Output the (x, y) coordinate of the center of the cell containing the given text.  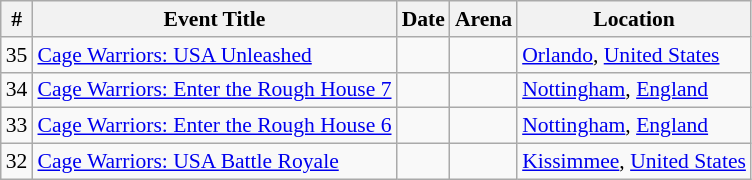
Date (424, 19)
34 (17, 90)
Location (634, 19)
35 (17, 55)
Cage Warriors: Enter the Rough House 7 (214, 90)
Orlando, United States (634, 55)
32 (17, 162)
Kissimmee, United States (634, 162)
Cage Warriors: Enter the Rough House 6 (214, 126)
Cage Warriors: USA Unleashed (214, 55)
Event Title (214, 19)
# (17, 19)
Cage Warriors: USA Battle Royale (214, 162)
33 (17, 126)
Arena (484, 19)
